Identify which cell holds the provided text, then report its [X, Y] central coordinate. 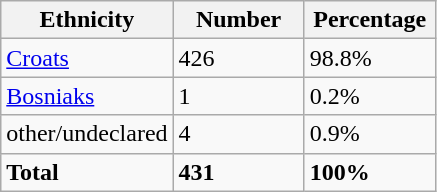
Ethnicity [87, 20]
4 [238, 134]
1 [238, 96]
Croats [87, 58]
Bosniaks [87, 96]
other/undeclared [87, 134]
431 [238, 172]
0.2% [370, 96]
Percentage [370, 20]
98.8% [370, 58]
100% [370, 172]
0.9% [370, 134]
Total [87, 172]
Number [238, 20]
426 [238, 58]
